Find where the given text appears and provide that cell's center as (X, Y) coordinate. 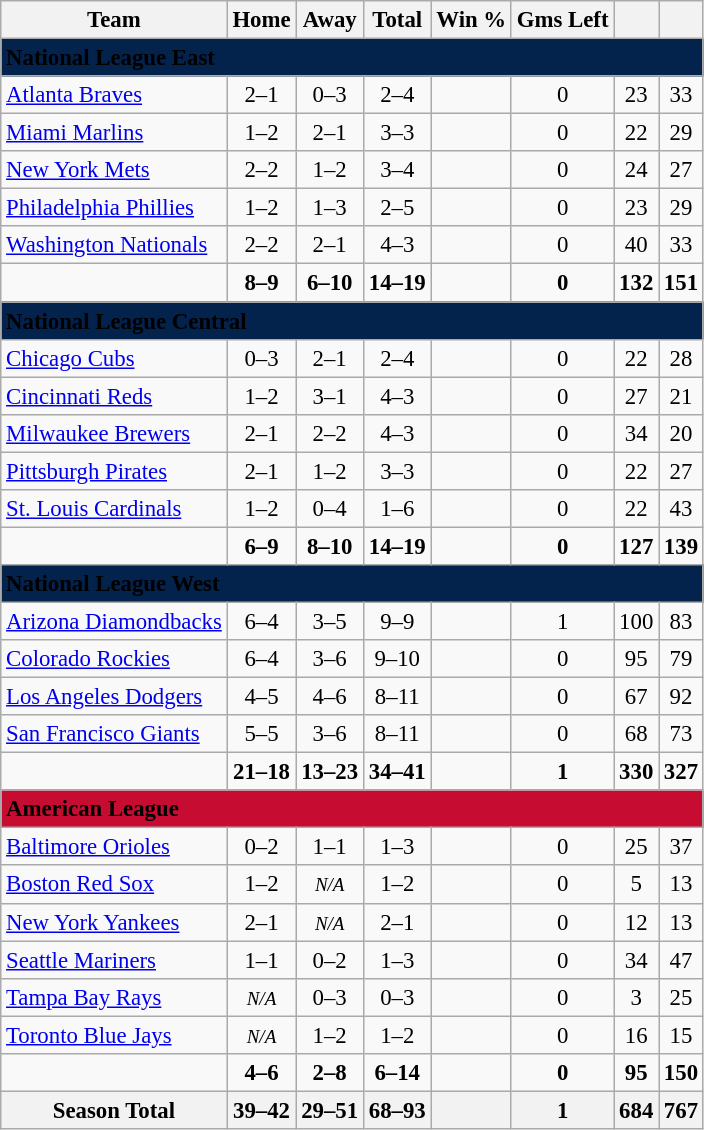
Philadelphia Phillies (114, 208)
20 (682, 433)
Pittsburgh Pirates (114, 471)
73 (682, 734)
New York Mets (114, 170)
21 (682, 396)
47 (682, 960)
St. Louis Cardinals (114, 509)
Baltimore Orioles (114, 847)
4–5 (262, 697)
Washington Nationals (114, 245)
Miami Marlins (114, 133)
28 (682, 358)
1–6 (397, 509)
5–5 (262, 734)
National League East (352, 58)
8–9 (262, 283)
Total (397, 20)
San Francisco Giants (114, 734)
100 (636, 621)
15 (682, 1035)
2–8 (330, 1073)
21–18 (262, 772)
Team (114, 20)
34–41 (397, 772)
67 (636, 697)
12 (636, 922)
767 (682, 1110)
Atlanta Braves (114, 95)
6–9 (262, 546)
2–5 (397, 208)
684 (636, 1110)
3–5 (330, 621)
151 (682, 283)
6–14 (397, 1073)
Cincinnati Reds (114, 396)
Gms Left (562, 20)
9–9 (397, 621)
3–1 (330, 396)
Arizona Diamondbacks (114, 621)
New York Yankees (114, 922)
83 (682, 621)
6–10 (330, 283)
8–10 (330, 546)
National League Central (352, 321)
150 (682, 1073)
American League (352, 809)
Milwaukee Brewers (114, 433)
127 (636, 546)
43 (682, 509)
16 (636, 1035)
Toronto Blue Jays (114, 1035)
Los Angeles Dodgers (114, 697)
68–93 (397, 1110)
Seattle Mariners (114, 960)
13–23 (330, 772)
0–4 (330, 509)
39–42 (262, 1110)
139 (682, 546)
40 (636, 245)
132 (636, 283)
3 (636, 997)
330 (636, 772)
5 (636, 885)
National League West (352, 584)
Tampa Bay Rays (114, 997)
29–51 (330, 1110)
79 (682, 659)
Win % (471, 20)
37 (682, 847)
9–10 (397, 659)
Home (262, 20)
Away (330, 20)
Chicago Cubs (114, 358)
68 (636, 734)
Colorado Rockies (114, 659)
3–4 (397, 170)
Season Total (114, 1110)
327 (682, 772)
24 (636, 170)
92 (682, 697)
Boston Red Sox (114, 885)
